Output the [X, Y] coordinate of the center of the cell containing the given text.  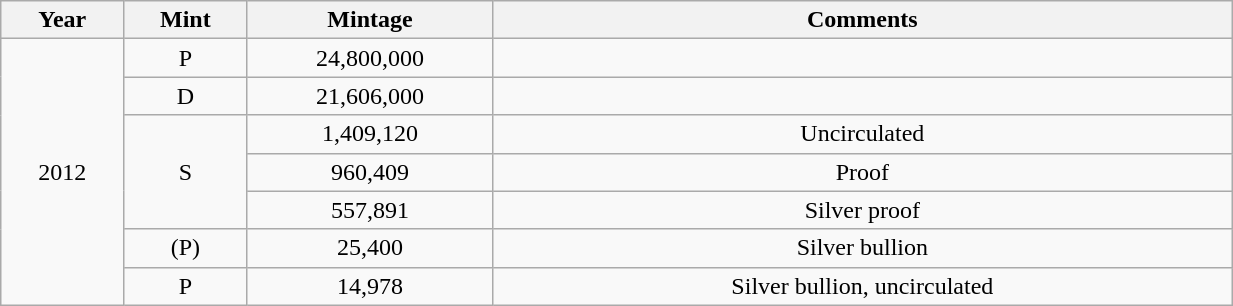
Mintage [370, 20]
1,409,120 [370, 134]
Mint [186, 20]
Proof [862, 172]
Silver bullion, uncirculated [862, 286]
24,800,000 [370, 58]
D [186, 96]
Comments [862, 20]
14,978 [370, 286]
S [186, 172]
Silver proof [862, 210]
(P) [186, 248]
25,400 [370, 248]
960,409 [370, 172]
2012 [62, 172]
Silver bullion [862, 248]
557,891 [370, 210]
21,606,000 [370, 96]
Year [62, 20]
Uncirculated [862, 134]
